Find where the given text appears and provide that cell's center as (X, Y) coordinate. 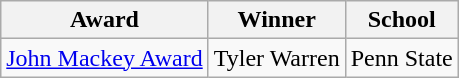
Tyler Warren (276, 58)
Award (104, 20)
Penn State (402, 58)
School (402, 20)
John Mackey Award (104, 58)
Winner (276, 20)
